Extract the [x, y] coordinate from the center of the cell holding the provided text.  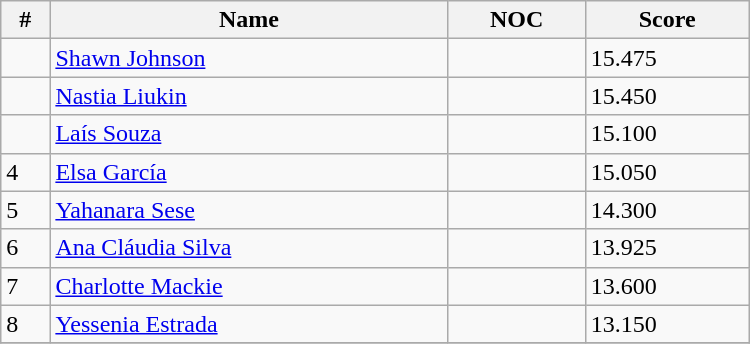
15.100 [667, 134]
6 [26, 248]
Ana Cláudia Silva [249, 248]
8 [26, 324]
Shawn Johnson [249, 58]
13.925 [667, 248]
14.300 [667, 210]
15.050 [667, 172]
Elsa García [249, 172]
Charlotte Mackie [249, 286]
Laís Souza [249, 134]
15.475 [667, 58]
13.600 [667, 286]
Yahanara Sese [249, 210]
13.150 [667, 324]
Name [249, 20]
# [26, 20]
4 [26, 172]
Nastia Liukin [249, 96]
5 [26, 210]
7 [26, 286]
15.450 [667, 96]
Yessenia Estrada [249, 324]
Score [667, 20]
NOC [516, 20]
